Identify which cell holds the provided text, then report its [x, y] central coordinate. 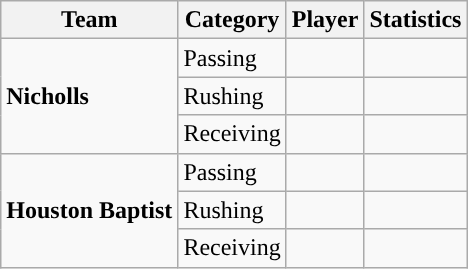
Statistics [416, 20]
Houston Baptist [90, 210]
Player [325, 20]
Nicholls [90, 96]
Team [90, 20]
Category [232, 20]
